Identify which cell holds the provided text, then report its [x, y] central coordinate. 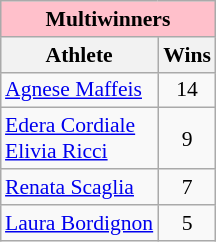
5 [187, 223]
Wins [187, 55]
Edera CordialeElivia Ricci [79, 138]
Multiwinners [108, 19]
Agnese Maffeis [79, 90]
14 [187, 90]
Athlete [79, 55]
Laura Bordignon [79, 223]
Renata Scaglia [79, 187]
7 [187, 187]
9 [187, 138]
